Search for the cell housing the specified text and yield its [x, y] center coordinate. 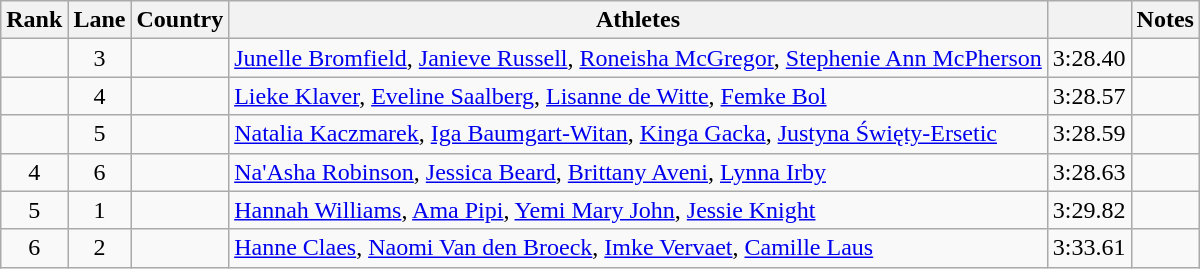
3:28.57 [1089, 96]
Natalia Kaczmarek, Iga Baumgart-Witan, Kinga Gacka, Justyna Święty-Ersetic [638, 134]
Country [180, 20]
3:28.59 [1089, 134]
Hanne Claes, Naomi Van den Broeck, Imke Vervaet, Camille Laus [638, 248]
Athletes [638, 20]
1 [100, 210]
2 [100, 248]
3:33.61 [1089, 248]
Rank [34, 20]
Lieke Klaver, Eveline Saalberg, Lisanne de Witte, Femke Bol [638, 96]
Junelle Bromfield, Janieve Russell, Roneisha McGregor, Stephenie Ann McPherson [638, 58]
Hannah Williams, Ama Pipi, Yemi Mary John, Jessie Knight [638, 210]
3:28.63 [1089, 172]
Lane [100, 20]
Notes [1165, 20]
3 [100, 58]
3:28.40 [1089, 58]
3:29.82 [1089, 210]
Na'Asha Robinson, Jessica Beard, Brittany Aveni, Lynna Irby [638, 172]
